Detect which cell encompasses the target text, then output its (X, Y) center coordinate. 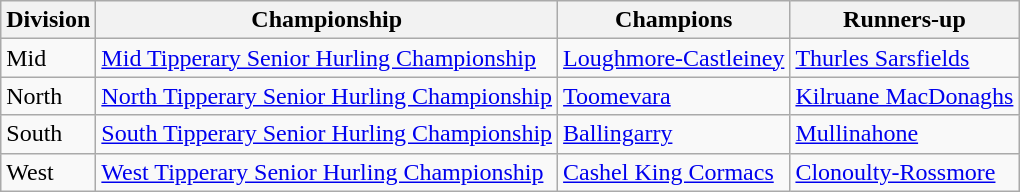
North (48, 96)
Runners-up (904, 20)
Clonoulty-Rossmore (904, 172)
West Tipperary Senior Hurling Championship (327, 172)
Mid Tipperary Senior Hurling Championship (327, 58)
Toomevara (674, 96)
Mid (48, 58)
Thurles Sarsfields (904, 58)
Championship (327, 20)
Kilruane MacDonaghs (904, 96)
West (48, 172)
Ballingarry (674, 134)
Champions (674, 20)
Cashel King Cormacs (674, 172)
Mullinahone (904, 134)
North Tipperary Senior Hurling Championship (327, 96)
South (48, 134)
South Tipperary Senior Hurling Championship (327, 134)
Loughmore-Castleiney (674, 58)
Division (48, 20)
